Pinpoint the cell where the given text exists, returning its [X, Y] midpoint coordinate. 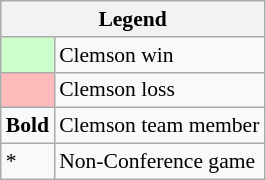
Bold [28, 126]
Clemson team member [159, 126]
Legend [133, 19]
Clemson loss [159, 90]
Non-Conference game [159, 162]
* [28, 162]
Clemson win [159, 55]
